Scan for the cell matching the given text and deliver its [x, y] coordinate at center. 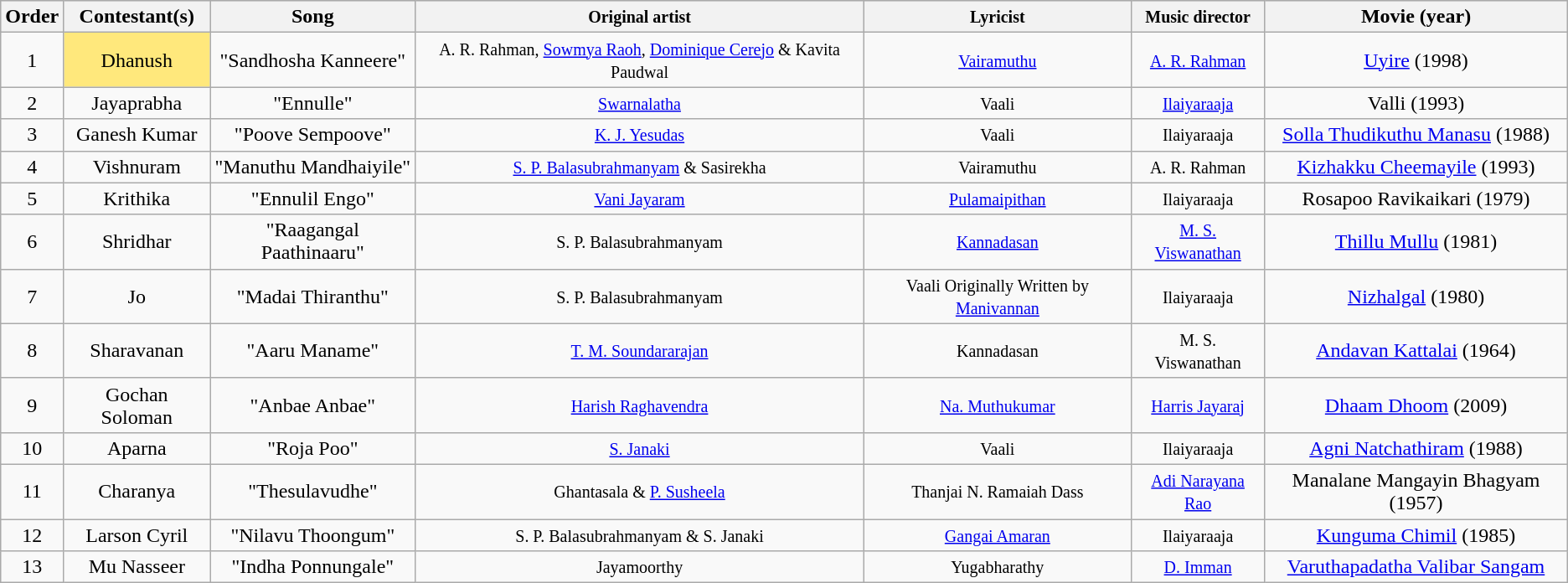
Song [313, 17]
4 [32, 167]
"Poove Sempoove" [313, 135]
Order [32, 17]
Dhaam Dhoom (2009) [1416, 405]
11 [32, 491]
"Ennulle" [313, 103]
"Indha Ponnungale" [313, 567]
7 [32, 297]
6 [32, 241]
12 [32, 535]
Varuthapadatha Valibar Sangam [1416, 567]
Larson Cyril [137, 535]
"Nilavu Thoongum" [313, 535]
K. J. Yesudas [640, 135]
5 [32, 199]
Sharavanan [137, 350]
9 [32, 405]
A. R. Rahman, Sowmya Raoh, Dominique Cerejo & Kavita Paudwal [640, 60]
"Aaru Maname" [313, 350]
Original artist [640, 17]
Vishnuram [137, 167]
Movie (year) [1416, 17]
Jayamoorthy [640, 567]
Jo [137, 297]
Jayaprabha [137, 103]
Manalane Mangayin Bhagyam (1957) [1416, 491]
S. P. Balasubrahmanyam & Sasirekha [640, 167]
Harris Jayaraj [1198, 405]
2 [32, 103]
"Ennulil Engo" [313, 199]
T. M. Soundararajan [640, 350]
Andavan Kattalai (1964) [1416, 350]
Thanjai N. Ramaiah Dass [997, 491]
Ganesh Kumar [137, 135]
Contestant(s) [137, 17]
Dhanush [137, 60]
D. Imman [1198, 567]
Gochan Soloman [137, 405]
Kunguma Chimil (1985) [1416, 535]
Rosapoo Ravikaikari (1979) [1416, 199]
Nizhalgal (1980) [1416, 297]
8 [32, 350]
Thillu Mullu (1981) [1416, 241]
"Madai Thiranthu" [313, 297]
Pulamaipithan [997, 199]
"Manuthu Mandhaiyile" [313, 167]
Charanya [137, 491]
Swarnalatha [640, 103]
Mu Nasseer [137, 567]
"Raagangal Paathinaaru" [313, 241]
Music director [1198, 17]
S. P. Balasubrahmanyam & S. Janaki [640, 535]
Adi Narayana Rao [1198, 491]
Solla Thudikuthu Manasu (1988) [1416, 135]
Aparna [137, 448]
Yugabharathy [997, 567]
Valli (1993) [1416, 103]
"Sandhosha Kanneere" [313, 60]
1 [32, 60]
Harish Raghavendra [640, 405]
Agni Natchathiram (1988) [1416, 448]
10 [32, 448]
Ghantasala & P. Susheela [640, 491]
Vaali Originally Written by Manivannan [997, 297]
Krithika [137, 199]
"Roja Poo" [313, 448]
Gangai Amaran [997, 535]
Uyire (1998) [1416, 60]
3 [32, 135]
"Anbae Anbae" [313, 405]
S. Janaki [640, 448]
Na. Muthukumar [997, 405]
Shridhar [137, 241]
Kizhakku Cheemayile (1993) [1416, 167]
Vani Jayaram [640, 199]
"Thesulavudhe" [313, 491]
Lyricist [997, 17]
13 [32, 567]
